Return (x, y) of the center of cell containing provided text 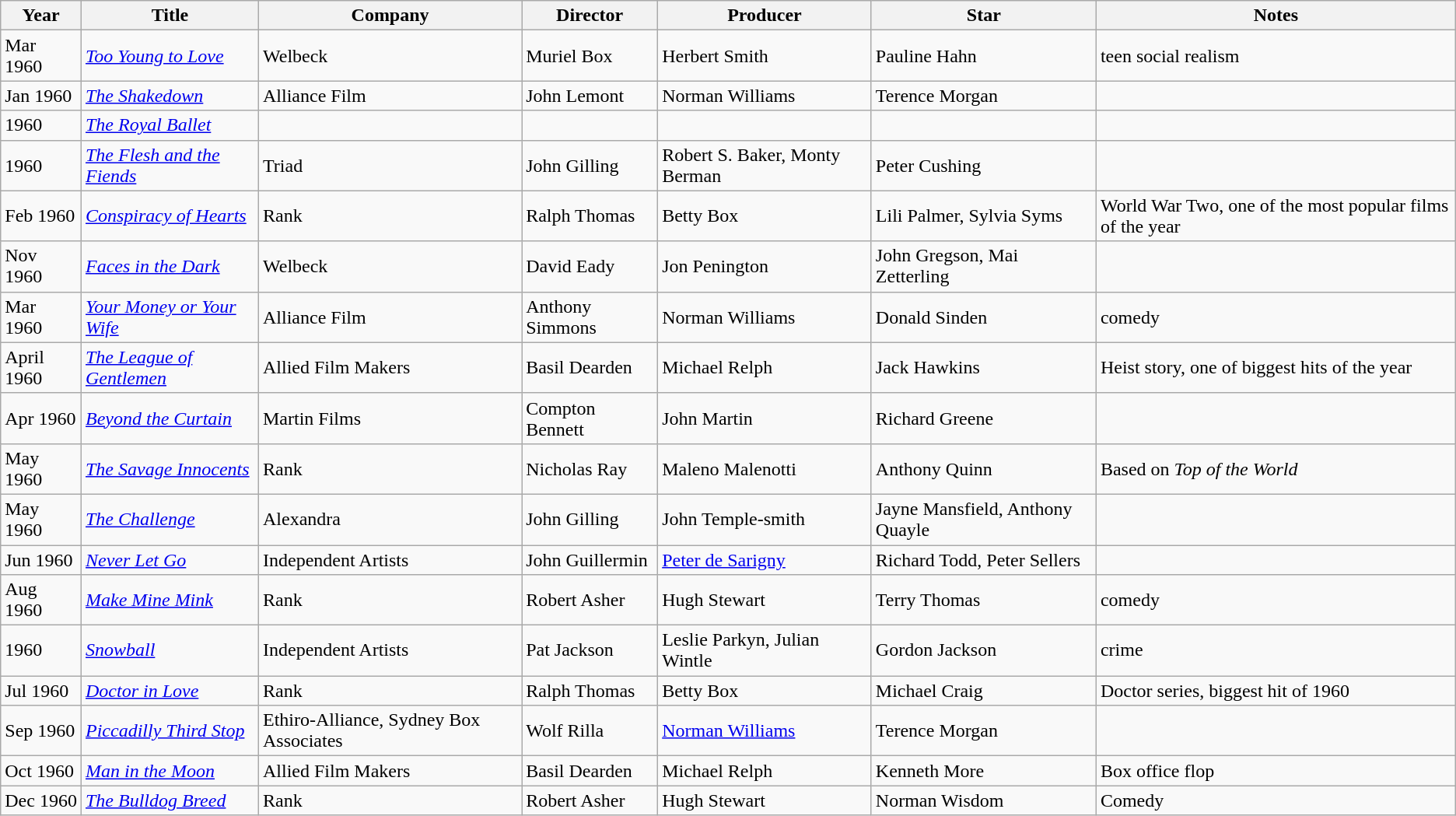
Richard Greene (983, 419)
Alexandra (390, 520)
Herbert Smith (765, 56)
Triad (390, 165)
Jun 1960 (41, 559)
teen social realism (1276, 56)
David Eady (590, 266)
Beyond the Curtain (170, 419)
Richard Todd, Peter Sellers (983, 559)
Year (41, 16)
Apr 1960 (41, 419)
Company (390, 16)
Anthony Quinn (983, 468)
Title (170, 16)
Jon Penington (765, 266)
Maleno Malenotti (765, 468)
Conspiracy of Hearts (170, 216)
Pat Jackson (590, 650)
Compton Bennett (590, 419)
Nov 1960 (41, 266)
Piccadilly Third Stop (170, 731)
The Flesh and the Fiends (170, 165)
crime (1276, 650)
Faces in the Dark (170, 266)
The Shakedown (170, 96)
Box office flop (1276, 771)
Ethiro-Alliance, Sydney Box Associates (390, 731)
The Bulldog Breed (170, 800)
Oct 1960 (41, 771)
Aug 1960 (41, 601)
Kenneth More (983, 771)
Doctor in Love (170, 691)
Gordon Jackson (983, 650)
Make Mine Mink (170, 601)
Director (590, 16)
Robert S. Baker, Monty Berman (765, 165)
The Savage Innocents (170, 468)
Man in the Moon (170, 771)
Never Let Go (170, 559)
The Challenge (170, 520)
The Royal Ballet (170, 125)
Comedy (1276, 800)
Heist story, one of biggest hits of the year (1276, 367)
Norman Wisdom (983, 800)
John Lemont (590, 96)
Your Money or Your Wife (170, 317)
Nicholas Ray (590, 468)
Based on Top of the World (1276, 468)
Jan 1960 (41, 96)
Notes (1276, 16)
Terry Thomas (983, 601)
Jayne Mansfield, Anthony Quayle (983, 520)
World War Two, one of the most popular films of the year (1276, 216)
John Guillermin (590, 559)
Jack Hawkins (983, 367)
Too Young to Love (170, 56)
Donald Sinden (983, 317)
Leslie Parkyn, Julian Wintle (765, 650)
Snowball (170, 650)
John Martin (765, 419)
April 1960 (41, 367)
Dec 1960 (41, 800)
Peter Cushing (983, 165)
Peter de Sarigny (765, 559)
John Temple-smith (765, 520)
Martin Films (390, 419)
Feb 1960 (41, 216)
Star (983, 16)
Jul 1960 (41, 691)
Wolf Rilla (590, 731)
Doctor series, biggest hit of 1960 (1276, 691)
Producer (765, 16)
Sep 1960 (41, 731)
Anthony Simmons (590, 317)
Michael Craig (983, 691)
Muriel Box (590, 56)
John Gregson, Mai Zetterling (983, 266)
Pauline Hahn (983, 56)
Lili Palmer, Sylvia Syms (983, 216)
The League of Gentlemen (170, 367)
